For the text-containing cell, return its midpoint in [X, Y] coordinate format. 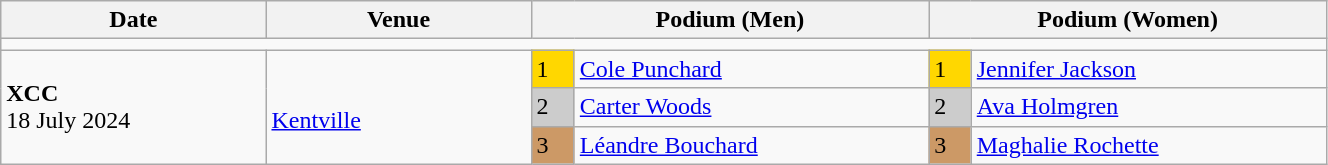
Maghalie Rochette [1148, 145]
Podium (Women) [1128, 20]
XCC 18 July 2024 [134, 107]
Ava Holmgren [1148, 107]
Cole Punchard [751, 69]
Jennifer Jackson [1148, 69]
Date [134, 20]
Venue [398, 20]
Léandre Bouchard [751, 145]
Podium (Men) [730, 20]
Kentville [398, 107]
Carter Woods [751, 107]
